Return the [x, y] coordinate for the center point of the cell that contains the specified text.  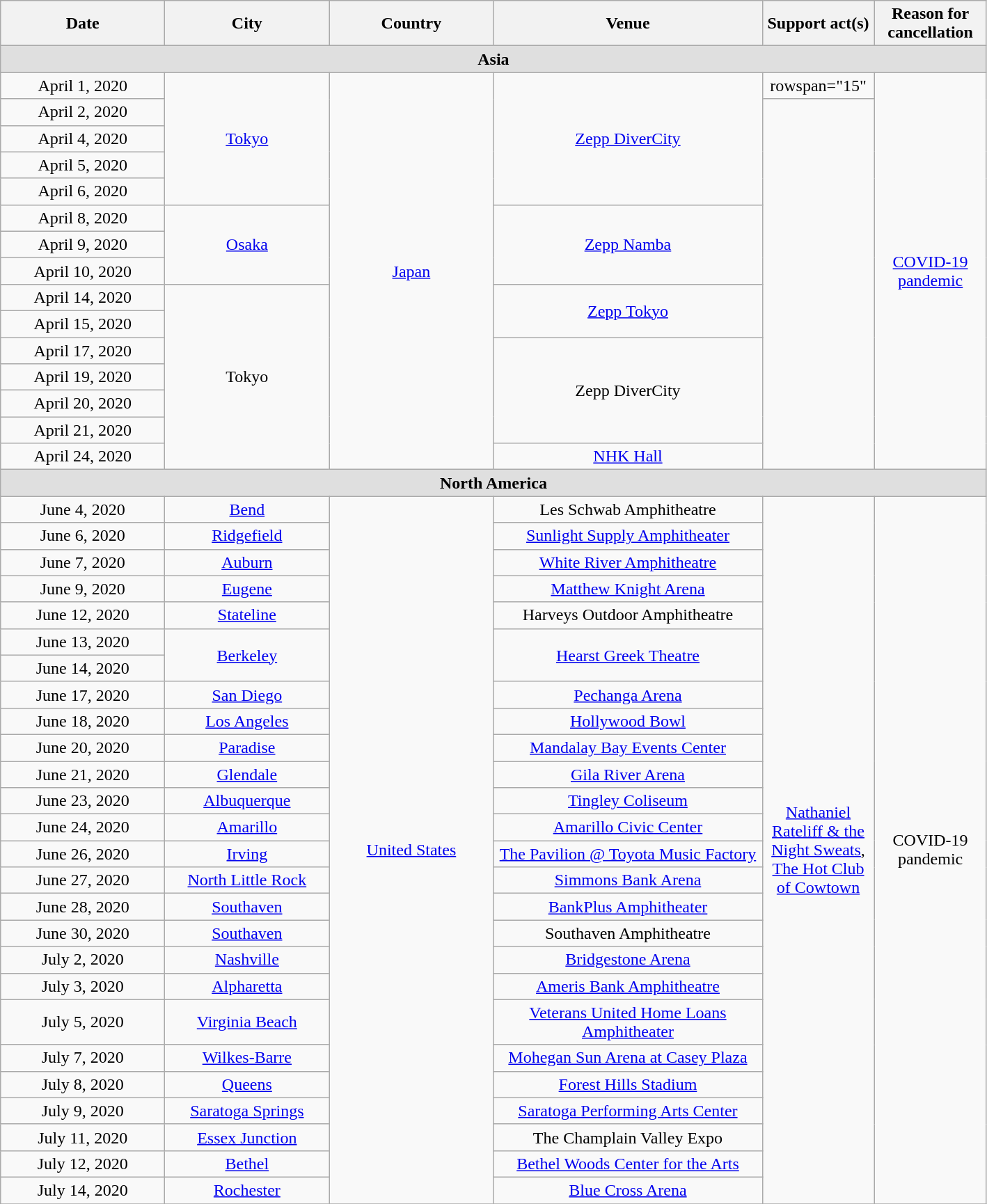
April 5, 2020 [83, 165]
June 24, 2020 [83, 827]
June 6, 2020 [83, 536]
The Champlain Valley Expo [628, 1137]
Queens [247, 1084]
Tingley Coliseum [628, 801]
Nathaniel Rateliff & the Night Sweats, The Hot Club of Cowtown [819, 850]
Sunlight Supply Amphitheater [628, 536]
July 7, 2020 [83, 1058]
Amarillo [247, 827]
Los Angeles [247, 721]
Bethel Woods Center for the Arts [628, 1164]
Reason for cancellation [930, 24]
Berkeley [247, 655]
San Diego [247, 695]
April 14, 2020 [83, 297]
City [247, 24]
Zepp Namba [628, 244]
April 2, 2020 [83, 112]
White River Amphitheatre [628, 562]
June 9, 2020 [83, 589]
Gila River Arena [628, 775]
Stateline [247, 615]
Eugene [247, 589]
June 30, 2020 [83, 933]
Saratoga Springs [247, 1111]
April 6, 2020 [83, 191]
June 12, 2020 [83, 615]
The Pavilion @ Toyota Music Factory [628, 854]
Amarillo Civic Center [628, 827]
Southaven Amphitheatre [628, 933]
Asia [493, 59]
Les Schwab Amphitheatre [628, 509]
July 8, 2020 [83, 1084]
Nashville [247, 960]
Alpharetta [247, 986]
Essex Junction [247, 1137]
April 21, 2020 [83, 430]
June 4, 2020 [83, 509]
June 14, 2020 [83, 668]
BankPlus Amphitheater [628, 907]
Virginia Beach [247, 1022]
Matthew Knight Arena [628, 589]
April 20, 2020 [83, 404]
June 7, 2020 [83, 562]
Simmons Bank Arena [628, 880]
July 11, 2020 [83, 1137]
North America [493, 483]
Paradise [247, 747]
July 5, 2020 [83, 1022]
Bethel [247, 1164]
April 8, 2020 [83, 218]
Osaka [247, 244]
Mohegan Sun Arena at Casey Plaza [628, 1058]
Glendale [247, 775]
Mandalay Bay Events Center [628, 747]
Rochester [247, 1190]
Date [83, 24]
rowspan="15" [819, 86]
Bend [247, 509]
Hollywood Bowl [628, 721]
April 17, 2020 [83, 350]
June 18, 2020 [83, 721]
Veterans United Home Loans Amphitheater [628, 1022]
April 1, 2020 [83, 86]
North Little Rock [247, 880]
Wilkes-Barre [247, 1058]
June 21, 2020 [83, 775]
July 14, 2020 [83, 1190]
Saratoga Performing Arts Center [628, 1111]
July 12, 2020 [83, 1164]
Auburn [247, 562]
April 15, 2020 [83, 324]
Pechanga Arena [628, 695]
July 3, 2020 [83, 986]
Blue Cross Arena [628, 1190]
July 9, 2020 [83, 1111]
NHK Hall [628, 457]
June 26, 2020 [83, 854]
July 2, 2020 [83, 960]
June 27, 2020 [83, 880]
Irving [247, 854]
Country [411, 24]
Albuquerque [247, 801]
April 10, 2020 [83, 271]
United States [411, 850]
Support act(s) [819, 24]
Hearst Greek Theatre [628, 655]
Harveys Outdoor Amphitheatre [628, 615]
Zepp Tokyo [628, 310]
April 24, 2020 [83, 457]
June 28, 2020 [83, 907]
Ridgefield [247, 536]
Bridgestone Arena [628, 960]
Japan [411, 271]
June 17, 2020 [83, 695]
June 23, 2020 [83, 801]
Ameris Bank Amphitheatre [628, 986]
Forest Hills Stadium [628, 1084]
April 9, 2020 [83, 244]
April 19, 2020 [83, 377]
June 20, 2020 [83, 747]
April 4, 2020 [83, 138]
Venue [628, 24]
June 13, 2020 [83, 642]
